Find where the given text appears and provide that cell's center as (x, y) coordinate. 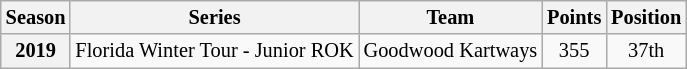
Season (36, 17)
Series (214, 17)
Goodwood Kartways (451, 51)
37th (646, 51)
Position (646, 17)
Florida Winter Tour - Junior ROK (214, 51)
2019 (36, 51)
Team (451, 17)
355 (574, 51)
Points (574, 17)
